Return (X, Y) of the center of cell containing provided text 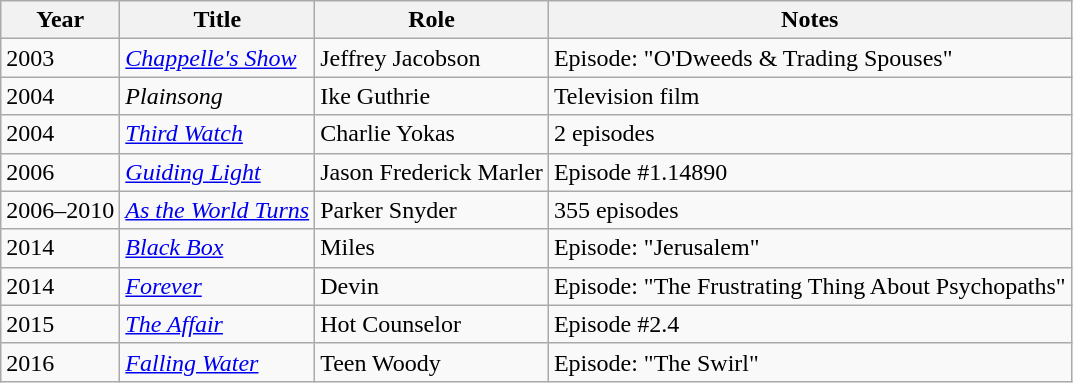
355 episodes (810, 210)
Notes (810, 20)
Third Watch (218, 134)
Forever (218, 286)
Miles (432, 248)
Episode #1.14890 (810, 172)
Episode: "The Swirl" (810, 362)
2016 (60, 362)
Title (218, 20)
2006 (60, 172)
Teen Woody (432, 362)
2015 (60, 324)
Jeffrey Jacobson (432, 58)
Year (60, 20)
Chappelle's Show (218, 58)
Devin (432, 286)
Television film (810, 96)
Plainsong (218, 96)
The Affair (218, 324)
Episode #2.4 (810, 324)
Parker Snyder (432, 210)
Role (432, 20)
Charlie Yokas (432, 134)
Jason Frederick Marler (432, 172)
Episode: "The Frustrating Thing About Psychopaths" (810, 286)
Black Box (218, 248)
2003 (60, 58)
As the World Turns (218, 210)
Hot Counselor (432, 324)
Falling Water (218, 362)
2 episodes (810, 134)
Episode: "Jerusalem" (810, 248)
Episode: "O'Dweeds & Trading Spouses" (810, 58)
Ike Guthrie (432, 96)
Guiding Light (218, 172)
2006–2010 (60, 210)
